Detect which cell encompasses the target text, then output its [x, y] center coordinate. 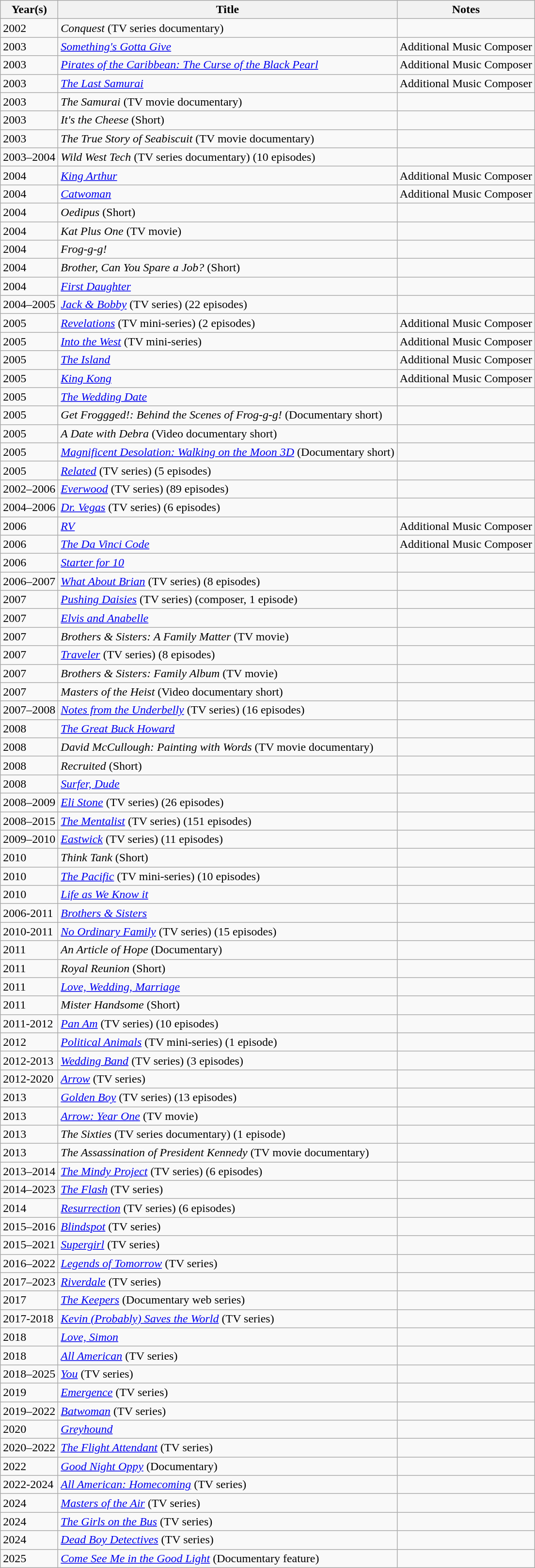
The Samurai (TV movie documentary) [228, 102]
The Mentalist (TV series) (151 episodes) [228, 821]
Pushing Daisies (TV series) (composer, 1 episode) [228, 600]
Related (TV series) (5 episodes) [228, 470]
Traveler (TV series) (8 episodes) [228, 655]
2010-2011 [29, 931]
The Girls on the Bus (TV series) [228, 1521]
Legends of Tomorrow (TV series) [228, 1263]
King Arthur [228, 175]
No Ordinary Family (TV series) (15 episodes) [228, 931]
Resurrection (TV series) (6 episodes) [228, 1208]
The Sixties (TV series documentary) (1 episode) [228, 1134]
Year(s) [29, 10]
Jack & Bobby (TV series) (22 episodes) [228, 305]
2020–2022 [29, 1448]
Riverdale (TV series) [228, 1282]
Pan Am (TV series) (10 episodes) [228, 1024]
2019 [29, 1392]
All American: Homecoming (TV series) [228, 1485]
2008–2009 [29, 802]
Dead Boy Detectives (TV series) [228, 1540]
2022 [29, 1466]
Starter for 10 [228, 563]
Brothers & Sisters: A Family Matter (TV movie) [228, 637]
Eli Stone (TV series) (26 episodes) [228, 802]
It's the Cheese (Short) [228, 120]
The Pacific (TV mini-series) (10 episodes) [228, 876]
Title [228, 10]
The Mindy Project (TV series) (6 episodes) [228, 1171]
Dr. Vegas (TV series) (6 episodes) [228, 507]
2002–2006 [29, 489]
2006–2007 [29, 581]
Think Tank (Short) [228, 858]
The Flight Attendant (TV series) [228, 1448]
Revelations (TV mini-series) (2 episodes) [228, 323]
Frog-g-g! [228, 249]
Brothers & Sisters: Family Album (TV movie) [228, 673]
Masters of the Heist (Video documentary short) [228, 692]
The Da Vinci Code [228, 544]
2002 [29, 28]
Elvis and Anabelle [228, 618]
First Daughter [228, 286]
2015–2021 [29, 1245]
Pirates of the Caribbean: The Curse of the Black Pearl [228, 65]
Arrow: Year One (TV movie) [228, 1116]
Something's Gotta Give [228, 47]
Recruited (Short) [228, 765]
2013–2014 [29, 1171]
Wedding Band (TV series) (3 episodes) [228, 1060]
Notes [466, 10]
Love, Wedding, Marriage [228, 987]
The Assassination of President Kennedy (TV movie documentary) [228, 1153]
The Last Samurai [228, 83]
2004–2005 [29, 305]
2012-2013 [29, 1060]
Get Froggged!: Behind the Scenes of Frog-g-g! (Documentary short) [228, 415]
2018–2025 [29, 1374]
Wild West Tech (TV series documentary) (10 episodes) [228, 157]
All American (TV series) [228, 1355]
2007–2008 [29, 710]
Emergence (TV series) [228, 1392]
2016–2022 [29, 1263]
Brothers & Sisters [228, 913]
Kat Plus One (TV movie) [228, 231]
Masters of the Air (TV series) [228, 1503]
Brother, Can You Spare a Job? (Short) [228, 268]
Greyhound [228, 1429]
The True Story of Seabiscuit (TV movie documentary) [228, 139]
RV [228, 526]
Catwoman [228, 194]
The Wedding Date [228, 397]
2009–2010 [29, 839]
2011-2012 [29, 1024]
Surfer, Dude [228, 784]
Mister Handsome (Short) [228, 1005]
Kevin (Probably) Saves the World (TV series) [228, 1319]
Blindspot (TV series) [228, 1226]
Into the West (TV mini-series) [228, 342]
Come See Me in the Good Light (Documentary feature) [228, 1558]
2004–2006 [29, 507]
Golden Boy (TV series) (13 episodes) [228, 1097]
Good Night Oppy (Documentary) [228, 1466]
Oedipus (Short) [228, 212]
Conquest (TV series documentary) [228, 28]
The Great Buck Howard [228, 729]
Political Animals (TV mini-series) (1 episode) [228, 1042]
2012-2020 [29, 1079]
2025 [29, 1558]
2017 [29, 1300]
2014–2023 [29, 1190]
Batwoman (TV series) [228, 1411]
King Kong [228, 378]
2015–2016 [29, 1226]
Life as We Know it [228, 895]
Supergirl (TV series) [228, 1245]
2006-2011 [29, 913]
A Date with Debra (Video documentary short) [228, 434]
2017–2023 [29, 1282]
2022-2024 [29, 1485]
The Keepers (Documentary web series) [228, 1300]
2020 [29, 1429]
Eastwick (TV series) (11 episodes) [228, 839]
What About Brian (TV series) (8 episodes) [228, 581]
Notes from the Underbelly (TV series) (16 episodes) [228, 710]
An Article of Hope (Documentary) [228, 950]
Arrow (TV series) [228, 1079]
2008–2015 [29, 821]
2019–2022 [29, 1411]
You (TV series) [228, 1374]
Royal Reunion (Short) [228, 968]
2012 [29, 1042]
David McCullough: Painting with Words (TV movie documentary) [228, 747]
Everwood (TV series) (89 episodes) [228, 489]
2017-2018 [29, 1319]
2014 [29, 1208]
The Island [228, 360]
The Flash (TV series) [228, 1190]
Magnificent Desolation: Walking on the Moon 3D (Documentary short) [228, 452]
Love, Simon [228, 1337]
2003–2004 [29, 157]
